Extract the (x, y) coordinate from the center of the cell holding the provided text.  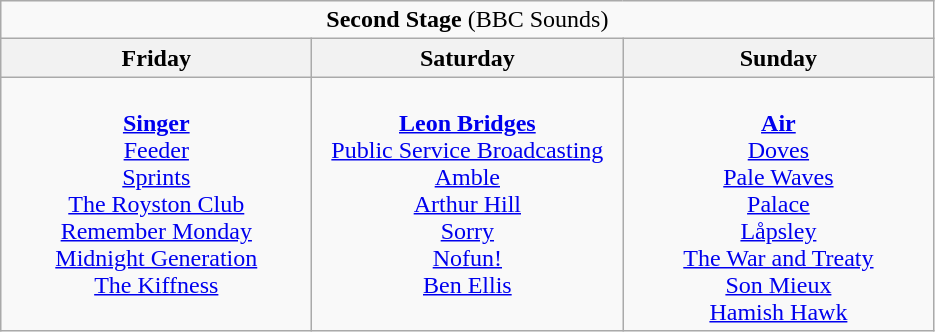
Sunday (778, 58)
Air Doves Pale Waves Palace Låpsley The War and Treaty Son Mieux Hamish Hawk (778, 204)
Singer Feeder Sprints The Royston Club Remember Monday Midnight Generation The Kiffness (156, 204)
Leon Bridges Public Service Broadcasting Amble Arthur Hill Sorry Nofun! Ben Ellis (468, 204)
Second Stage (BBC Sounds) (468, 20)
Saturday (468, 58)
Friday (156, 58)
